Return the [x, y] coordinate for the center point of the cell that contains the specified text.  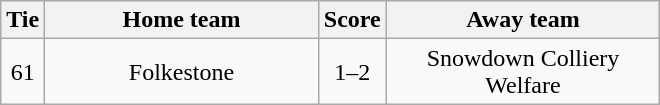
Away team [523, 20]
Home team [182, 20]
Score [352, 20]
61 [23, 72]
Tie [23, 20]
Folkestone [182, 72]
1–2 [352, 72]
Snowdown Colliery Welfare [523, 72]
